Return the [x, y] coordinate for the center point of the cell that contains the specified text.  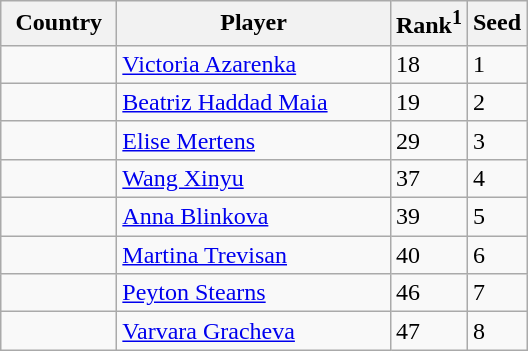
29 [428, 140]
19 [428, 102]
7 [496, 293]
Elise Mertens [254, 140]
Peyton Stearns [254, 293]
Rank1 [428, 24]
8 [496, 331]
Country [59, 24]
Wang Xinyu [254, 178]
1 [496, 64]
4 [496, 178]
Beatriz Haddad Maia [254, 102]
Seed [496, 24]
Victoria Azarenka [254, 64]
47 [428, 331]
Player [254, 24]
46 [428, 293]
37 [428, 178]
18 [428, 64]
Martina Trevisan [254, 255]
Varvara Gracheva [254, 331]
39 [428, 217]
6 [496, 255]
5 [496, 217]
3 [496, 140]
2 [496, 102]
Anna Blinkova [254, 217]
40 [428, 255]
